Find where the given text appears and provide that cell's center as [X, Y] coordinate. 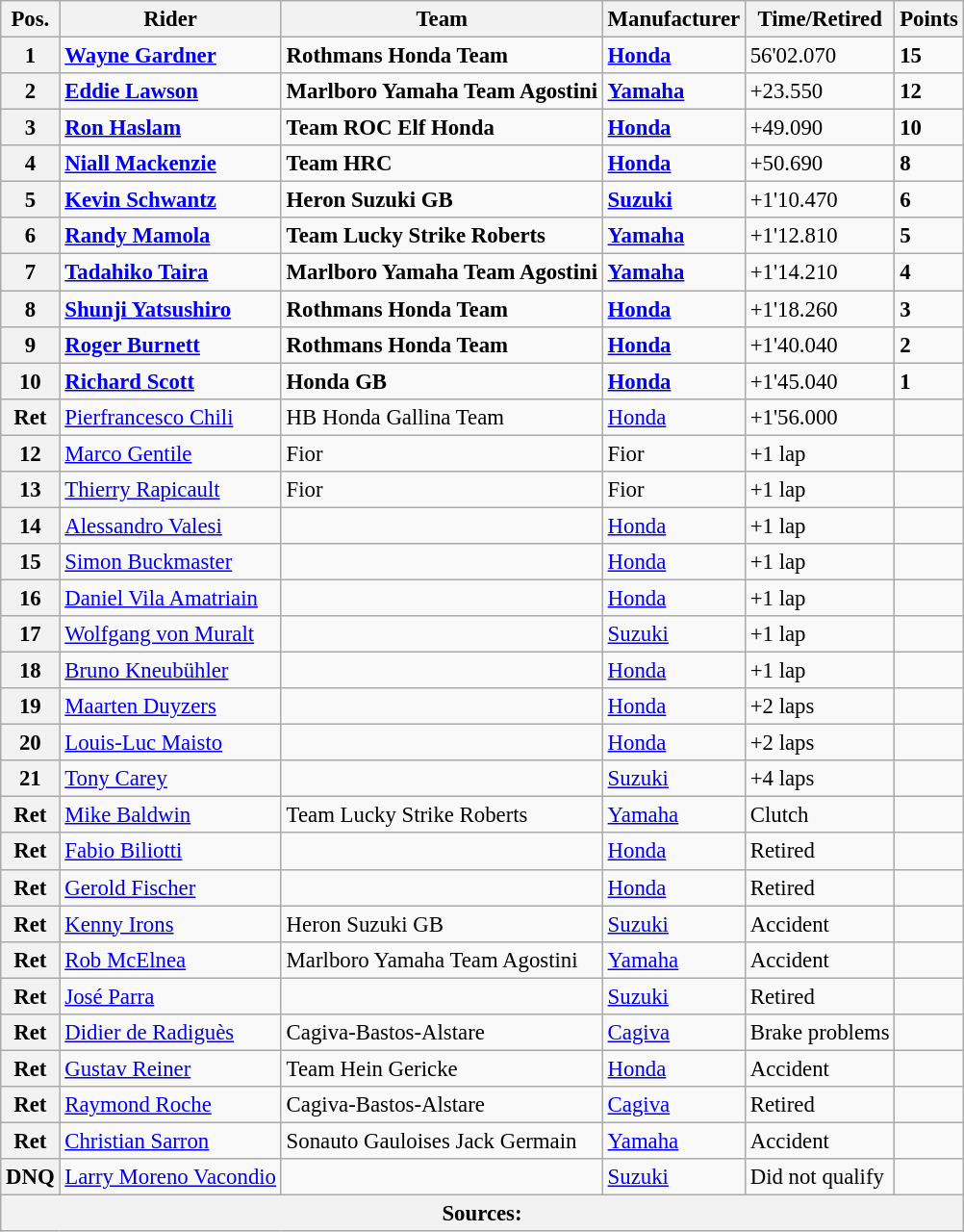
+1'10.470 [820, 200]
Didier de Radiguès [170, 1033]
Tony Carey [170, 779]
Simon Buckmaster [170, 562]
Time/Retired [820, 19]
Ron Haslam [170, 128]
Alessandro Valesi [170, 526]
17 [31, 634]
+1'45.040 [820, 381]
Pos. [31, 19]
Team ROC Elf Honda [442, 128]
Sources: [483, 1214]
Kevin Schwantz [170, 200]
Brake problems [820, 1033]
Honda GB [442, 381]
18 [31, 671]
20 [31, 743]
Tadahiko Taira [170, 272]
DNQ [31, 1177]
7 [31, 272]
Marco Gentile [170, 453]
Shunji Yatsushiro [170, 309]
9 [31, 345]
Fabio Biliotti [170, 852]
14 [31, 526]
Gustav Reiner [170, 1068]
+50.690 [820, 164]
Niall Mackenzie [170, 164]
Clutch [820, 815]
Team [442, 19]
+1'12.810 [820, 236]
Mike Baldwin [170, 815]
Eddie Lawson [170, 91]
+4 laps [820, 779]
Sonauto Gauloises Jack Germain [442, 1141]
16 [31, 598]
Points [929, 19]
19 [31, 706]
Louis-Luc Maisto [170, 743]
Maarten Duyzers [170, 706]
Thierry Rapicault [170, 490]
21 [31, 779]
+1'40.040 [820, 345]
Wolfgang von Muralt [170, 634]
56'02.070 [820, 56]
Did not qualify [820, 1177]
Roger Burnett [170, 345]
+1'14.210 [820, 272]
Pierfrancesco Chili [170, 417]
Richard Scott [170, 381]
13 [31, 490]
+49.090 [820, 128]
Raymond Roche [170, 1105]
Rider [170, 19]
Gerold Fischer [170, 887]
Team HRC [442, 164]
Manufacturer [673, 19]
Wayne Gardner [170, 56]
Team Hein Gericke [442, 1068]
HB Honda Gallina Team [442, 417]
Kenny Irons [170, 924]
+23.550 [820, 91]
Randy Mamola [170, 236]
Daniel Vila Amatriain [170, 598]
+1'18.260 [820, 309]
Bruno Kneubühler [170, 671]
Christian Sarron [170, 1141]
+1'56.000 [820, 417]
Rob McElnea [170, 960]
José Parra [170, 996]
Larry Moreno Vacondio [170, 1177]
